Detect which cell encompasses the target text, then output its [X, Y] center coordinate. 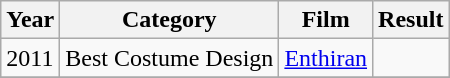
Enthiran [326, 58]
Category [170, 20]
Result [411, 20]
Year [30, 20]
2011 [30, 58]
Film [326, 20]
Best Costume Design [170, 58]
